Identify which cell holds the provided text, then report its (X, Y) central coordinate. 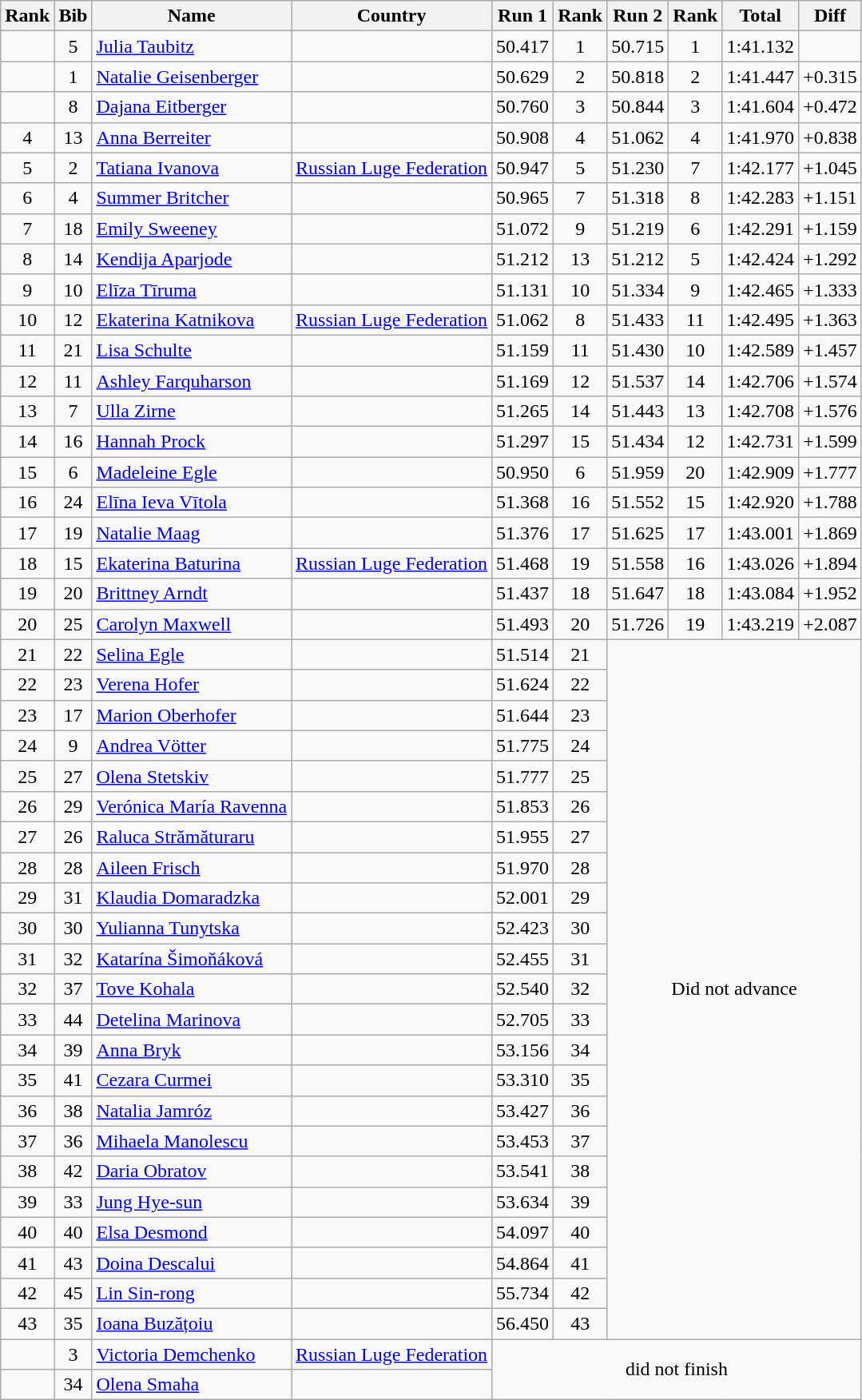
1:42.283 (761, 198)
50.844 (638, 107)
51.433 (638, 320)
Natalie Geisenberger (192, 77)
Marion Oberhofer (192, 715)
53.634 (522, 1202)
45 (73, 1293)
Brittney Arndt (192, 594)
Yulianna Tunytska (192, 929)
Olena Smaha (192, 1385)
Hannah Prock (192, 442)
Total (761, 16)
1:42.465 (761, 289)
1:41.132 (761, 46)
Cezara Curmei (192, 1080)
51.959 (638, 472)
1:42.920 (761, 503)
Dajana Eitberger (192, 107)
1:42.706 (761, 381)
1:42.495 (761, 320)
51.265 (522, 412)
Victoria Demchenko (192, 1354)
+2.087 (831, 624)
1:42.424 (761, 259)
51.376 (522, 533)
+0.315 (831, 77)
1:42.177 (761, 168)
51.624 (522, 685)
+1.952 (831, 594)
Run 2 (638, 16)
50.818 (638, 77)
53.156 (522, 1050)
Natalie Maag (192, 533)
Did not advance (735, 989)
53.310 (522, 1080)
Klaudia Domaradzka (192, 898)
Tove Kohala (192, 989)
Ioana Buzățoiu (192, 1323)
+1.457 (831, 350)
51.437 (522, 594)
Aileen Frisch (192, 867)
Elīza Tīruma (192, 289)
51.072 (522, 229)
51.552 (638, 503)
Diff (831, 16)
51.777 (522, 776)
Emily Sweeney (192, 229)
Jung Hye-sun (192, 1202)
51.493 (522, 624)
+0.472 (831, 107)
+1.576 (831, 412)
Lin Sin-rong (192, 1293)
51.955 (522, 837)
52.540 (522, 989)
51.775 (522, 746)
50.417 (522, 46)
51.230 (638, 168)
53.453 (522, 1141)
51.434 (638, 442)
55.734 (522, 1293)
Verónica María Ravenna (192, 806)
50.947 (522, 168)
51.318 (638, 198)
50.715 (638, 46)
51.219 (638, 229)
51.514 (522, 654)
53.541 (522, 1171)
+1.151 (831, 198)
+1.363 (831, 320)
53.427 (522, 1111)
Ekaterina Katnikova (192, 320)
Mihaela Manolescu (192, 1141)
50.908 (522, 137)
Raluca Strămăturaru (192, 837)
1:42.589 (761, 350)
Anna Bryk (192, 1050)
Ekaterina Baturina (192, 563)
+1.574 (831, 381)
+0.838 (831, 137)
Tatiana Ivanova (192, 168)
51.625 (638, 533)
50.965 (522, 198)
Run 1 (522, 16)
50.760 (522, 107)
Ashley Farquharson (192, 381)
1:41.970 (761, 137)
1:42.731 (761, 442)
Olena Stetskiv (192, 776)
1:43.084 (761, 594)
Doina Descalui (192, 1263)
did not finish (677, 1370)
Ulla Zirne (192, 412)
54.864 (522, 1263)
51.297 (522, 442)
1:43.001 (761, 533)
+1.292 (831, 259)
1:42.291 (761, 229)
1:41.604 (761, 107)
+1.777 (831, 472)
50.629 (522, 77)
52.001 (522, 898)
50.950 (522, 472)
Madeleine Egle (192, 472)
Anna Berreiter (192, 137)
Elsa Desmond (192, 1232)
Kendija Aparjode (192, 259)
51.159 (522, 350)
51.131 (522, 289)
1:42.909 (761, 472)
Julia Taubitz (192, 46)
Summer Britcher (192, 198)
Daria Obratov (192, 1171)
Verena Hofer (192, 685)
56.450 (522, 1323)
Katarína Šimoňáková (192, 959)
+1.788 (831, 503)
51.558 (638, 563)
44 (73, 1020)
51.970 (522, 867)
51.368 (522, 503)
1:43.026 (761, 563)
Name (192, 16)
51.647 (638, 594)
51.468 (522, 563)
+1.159 (831, 229)
51.334 (638, 289)
+1.894 (831, 563)
Lisa Schulte (192, 350)
Andrea Vötter (192, 746)
Natalia Jamróz (192, 1111)
51.853 (522, 806)
1:43.219 (761, 624)
52.455 (522, 959)
1:42.708 (761, 412)
51.537 (638, 381)
Bib (73, 16)
Elīna Ieva Vītola (192, 503)
51.169 (522, 381)
51.644 (522, 715)
51.430 (638, 350)
+1.869 (831, 533)
Country (391, 16)
51.443 (638, 412)
Detelina Marinova (192, 1020)
+1.045 (831, 168)
Carolyn Maxwell (192, 624)
54.097 (522, 1232)
Selina Egle (192, 654)
+1.599 (831, 442)
+1.333 (831, 289)
52.423 (522, 929)
1:41.447 (761, 77)
52.705 (522, 1020)
51.726 (638, 624)
